Identify which cell holds the provided text, then report its [X, Y] central coordinate. 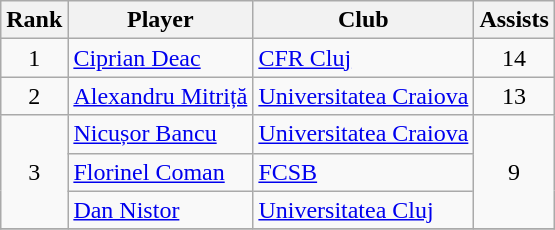
Player [160, 20]
CFR Cluj [364, 58]
1 [34, 58]
FCSB [364, 172]
2 [34, 96]
Nicușor Bancu [160, 134]
14 [514, 58]
Assists [514, 20]
Ciprian Deac [160, 58]
Rank [34, 20]
Dan Nistor [160, 210]
Alexandru Mitriță [160, 96]
Club [364, 20]
Universitatea Cluj [364, 210]
9 [514, 172]
13 [514, 96]
3 [34, 172]
Florinel Coman [160, 172]
